Return [x, y] of the center of cell containing provided text 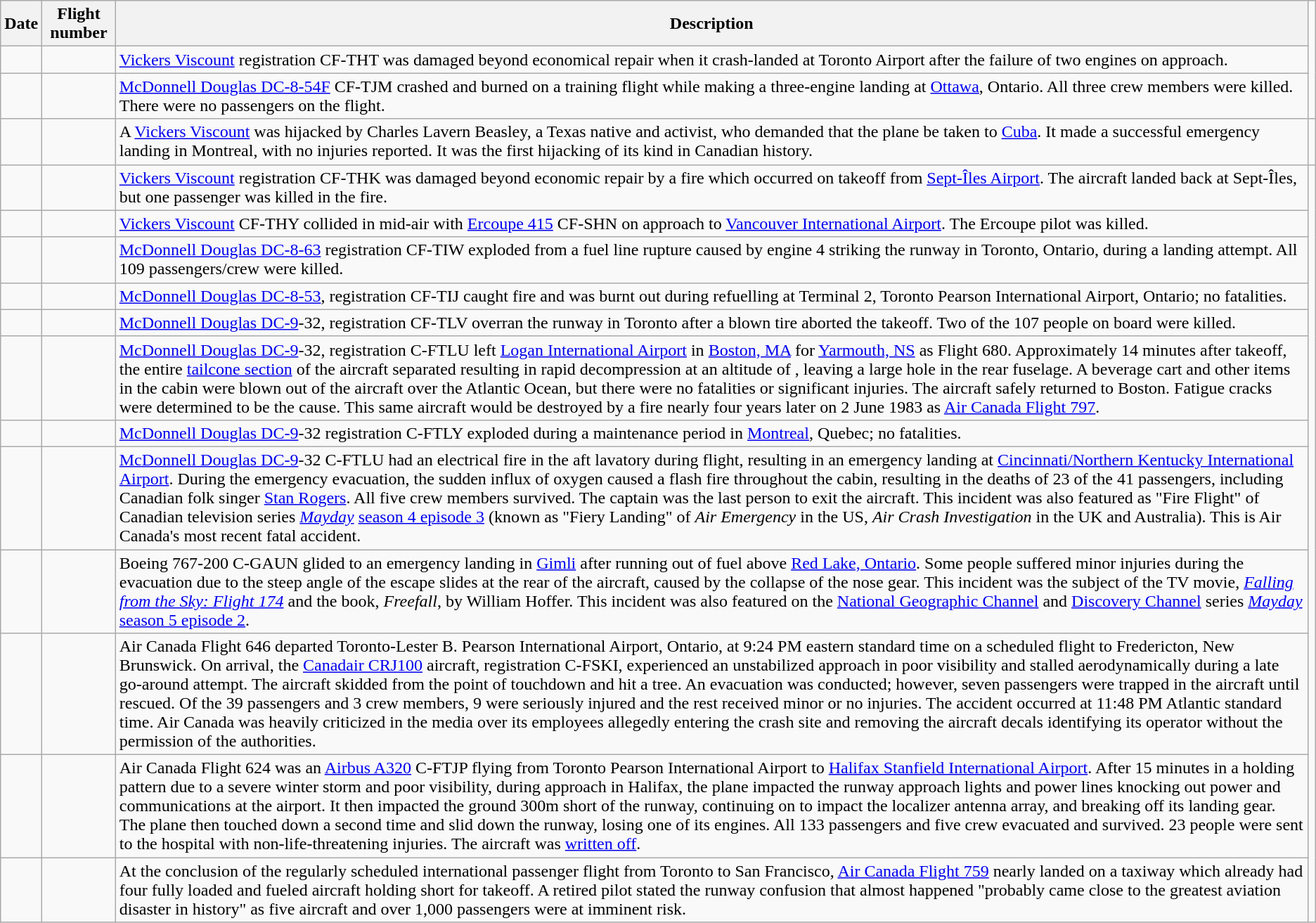
Flight number [79, 24]
Date [21, 24]
Description [711, 24]
Vickers Viscount CF-THY collided in mid-air with Ercoupe 415 CF-SHN on approach to Vancouver International Airport. The Ercoupe pilot was killed. [711, 224]
McDonnell Douglas DC-9-32 registration C-FTLY exploded during a maintenance period in Montreal, Quebec; no fatalities. [711, 433]
